Return the (x, y) coordinate for the center point of the cell that contains the specified text.  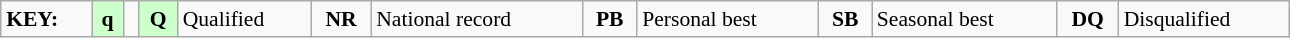
DQ (1088, 19)
Disqualified (1204, 19)
PB (610, 19)
Q (158, 19)
q (108, 19)
SB (846, 19)
Qualified (244, 19)
KEY: (46, 19)
NR (341, 19)
Seasonal best (964, 19)
Personal best (728, 19)
National record (476, 19)
